Scan for the cell matching the given text and deliver its [x, y] coordinate at center. 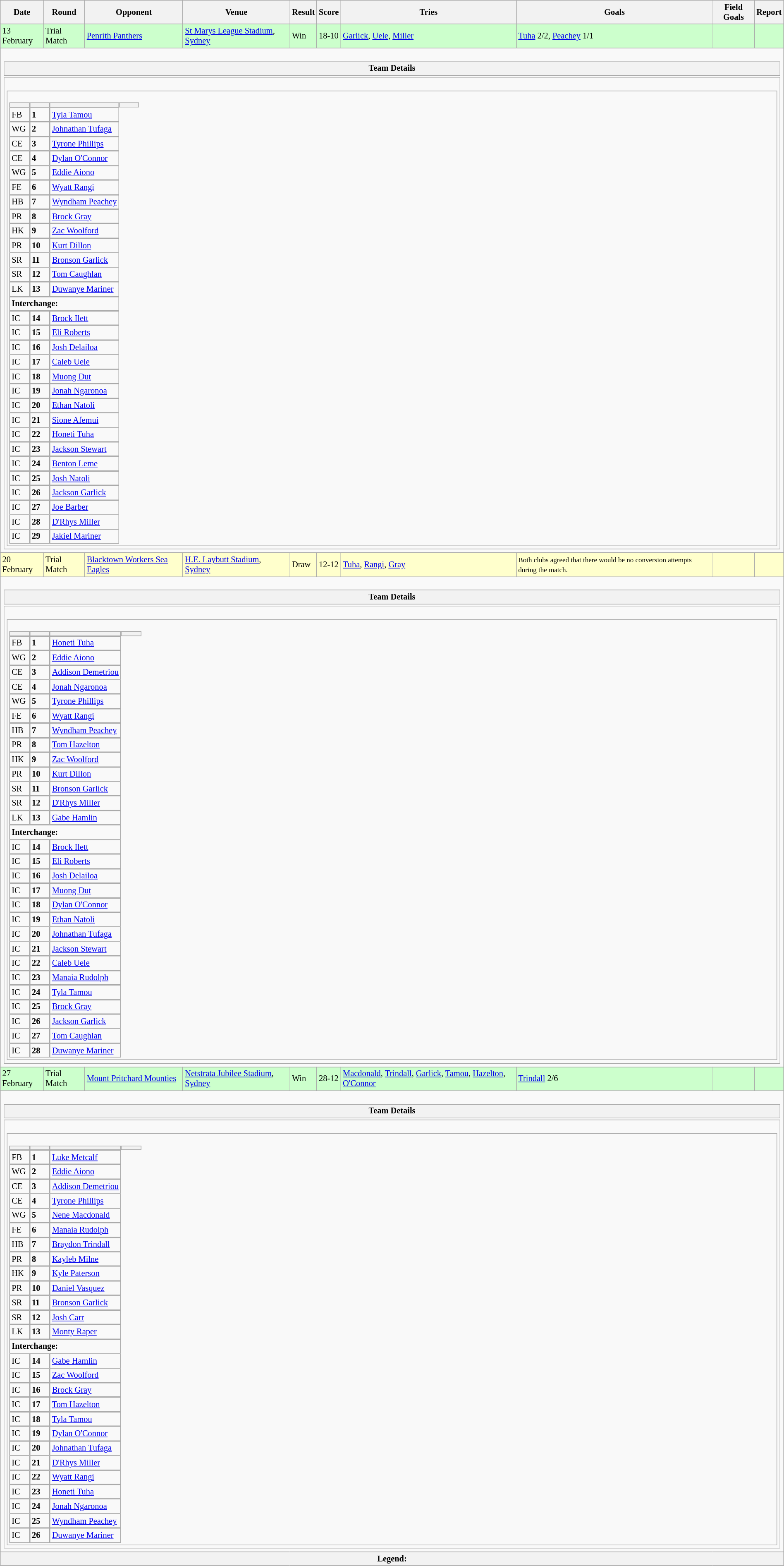
Josh Natoli [84, 478]
Mount Pritchard Mounties [134, 1079]
13 February [22, 36]
Luke Metcalf [85, 1157]
Tuha 2/2, Peachey 1/1 [614, 36]
Tries [428, 12]
29 [40, 536]
Both clubs agreed that there would be no conversion attempts during the match. [614, 565]
Macdonald, Trindall, Garlick, Tamou, Hazelton, O'Connor [428, 1079]
Score [329, 12]
Jakiel Mariner [84, 536]
Goals [614, 12]
Benton Leme [84, 463]
Garlick, Uele, Miller [428, 36]
St Marys League Stadium, Sydney [237, 36]
H.E. Laybutt Stadium, Sydney [237, 565]
18-10 [329, 36]
Kyle Paterson [85, 1273]
Trindall 2/6 [614, 1079]
Report [769, 12]
Venue [237, 12]
Daniel Vasquez [85, 1288]
Blacktown Workers Sea Eagles [134, 565]
Tuha, Rangi, Gray [428, 565]
Joe Barber [84, 507]
28-12 [329, 1079]
Date [22, 12]
Josh Carr [85, 1317]
Draw [304, 565]
Opponent [134, 12]
20 February [22, 565]
Sione Afemui [84, 420]
Field Goals [734, 12]
27 February [22, 1079]
Result [304, 12]
Braydon Trindall [85, 1245]
Nene Macdonald [85, 1216]
12-12 [329, 565]
Penrith Panthers [134, 36]
Netstrata Jubilee Stadium, Sydney [237, 1079]
Kayleb Milne [85, 1259]
Legend: [392, 1559]
Round [64, 12]
Monty Raper [85, 1331]
